Provide the [X, Y] coordinate of the cell's center where the given text is located.  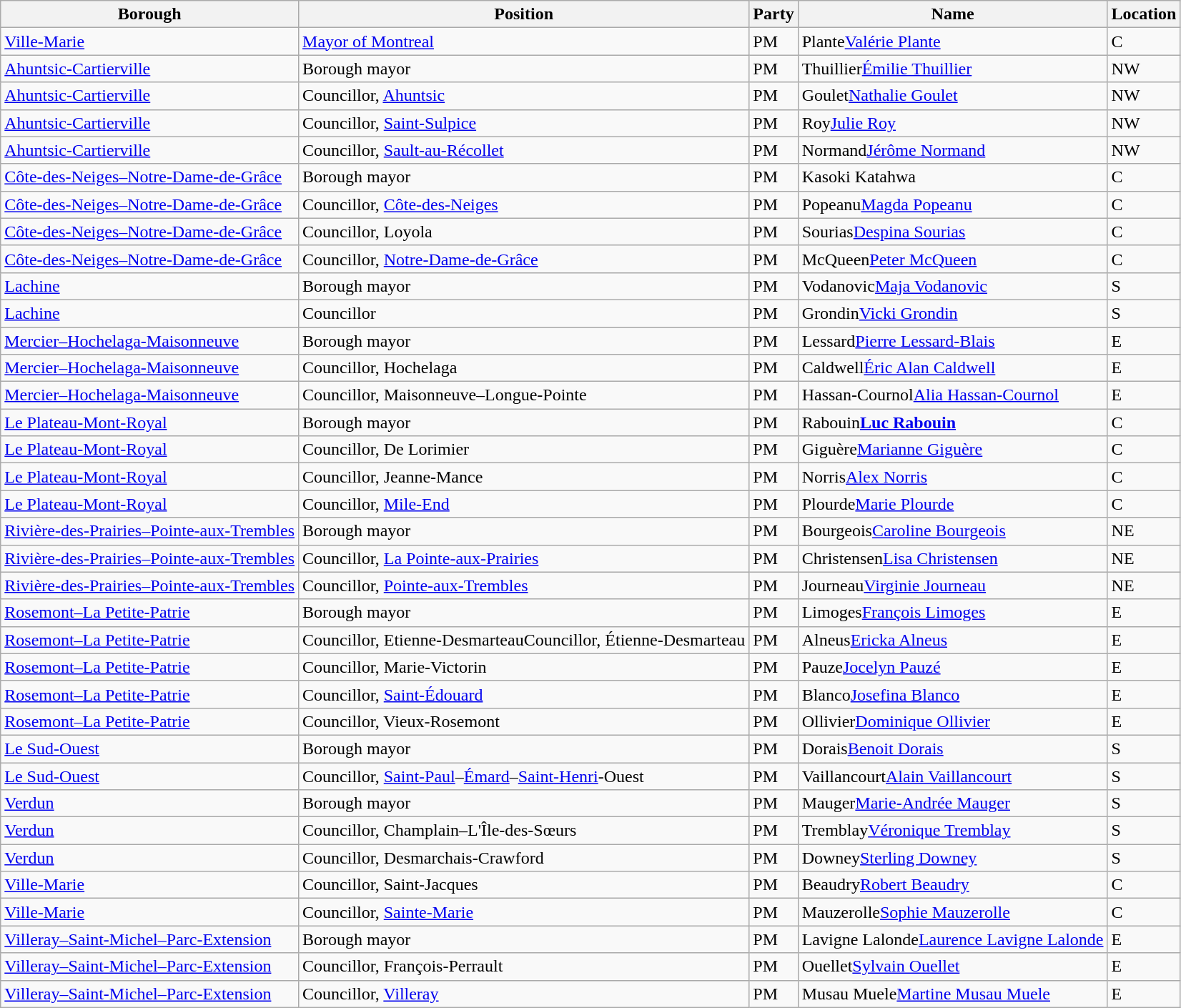
Hassan-CournolAlia Hassan-Cournol [952, 395]
Councillor, Ahuntsic [524, 96]
DoraisBenoit Dorais [952, 748]
GrondinVicki Grondin [952, 313]
GouletNathalie Goulet [952, 96]
BourgeoisCaroline Bourgeois [952, 531]
Councillor, De Lorimier [524, 450]
Councillor, Desmarchais-Crawford [524, 858]
Councillor, Pointe-aux-Trembles [524, 585]
AlneusEricka Alneus [952, 640]
Mayor of Montreal [524, 41]
BeaudryRobert Beaudry [952, 885]
Councillor, Loyola [524, 232]
Name [952, 14]
Musau MueleMartine Musau Muele [952, 994]
Councillor, Saint-Édouard [524, 694]
NorrisAlex Norris [952, 477]
Councillor, Saint-Jacques [524, 885]
Councillor, Jeanne-Mance [524, 477]
Councillor [524, 313]
Councillor, Saint-Sulpice [524, 123]
MaugerMarie-Andrée Mauger [952, 804]
OllivierDominique Ollivier [952, 721]
Position [524, 14]
Councillor, Saint-Paul–Émard–Saint-Henri-Ouest [524, 776]
DowneySterling Downey [952, 858]
OuelletSylvain Ouellet [952, 967]
RoyJulie Roy [952, 123]
LessardPierre Lessard-Blais [952, 341]
LimogesFrançois Limoges [952, 613]
Councillor, La Pointe-aux-Prairies [524, 558]
Councillor, Mile-End [524, 504]
ChristensenLisa Christensen [952, 558]
PauzeJocelyn Pauzé [952, 667]
TremblayVéronique Tremblay [952, 831]
VaillancourtAlain Vaillancourt [952, 776]
Councillor, Côte-des-Neiges [524, 204]
PlourdeMarie Plourde [952, 504]
Councillor, Marie-Victorin [524, 667]
ThuillierÉmilie Thuillier [952, 69]
Party [774, 14]
Councillor, Sainte-Marie [524, 912]
Councillor, Vieux-Rosemont [524, 721]
Councillor, Hochelaga [524, 368]
BlancoJosefina Blanco [952, 694]
Councillor, Maisonneuve–Longue-Pointe [524, 395]
RabouinLuc Rabouin [952, 423]
Councillor, Villeray [524, 994]
Councillor, Etienne-DesmarteauCouncillor, Étienne-Desmarteau [524, 640]
MauzerolleSophie Mauzerolle [952, 912]
Councillor, Sault-au-Récollet [524, 150]
PopeanuMagda Popeanu [952, 204]
NormandJérôme Normand [952, 150]
Lavigne LalondeLaurence Lavigne Lalonde [952, 939]
JourneauVirginie Journeau [952, 585]
SouriasDespina Sourias [952, 232]
VodanovicMaja Vodanovic [952, 286]
PlanteValérie Plante [952, 41]
Councillor, François-Perrault [524, 967]
CaldwellÉric Alan Caldwell [952, 368]
McQueenPeter McQueen [952, 259]
Councillor, Notre-Dame-de-Grâce [524, 259]
Kasoki Katahwa [952, 177]
GiguèreMarianne Giguère [952, 450]
Councillor, Champlain–L'Île-des-Sœurs [524, 831]
Location [1144, 14]
Borough [150, 14]
